Scan for the cell matching the given text and deliver its [x, y] coordinate at center. 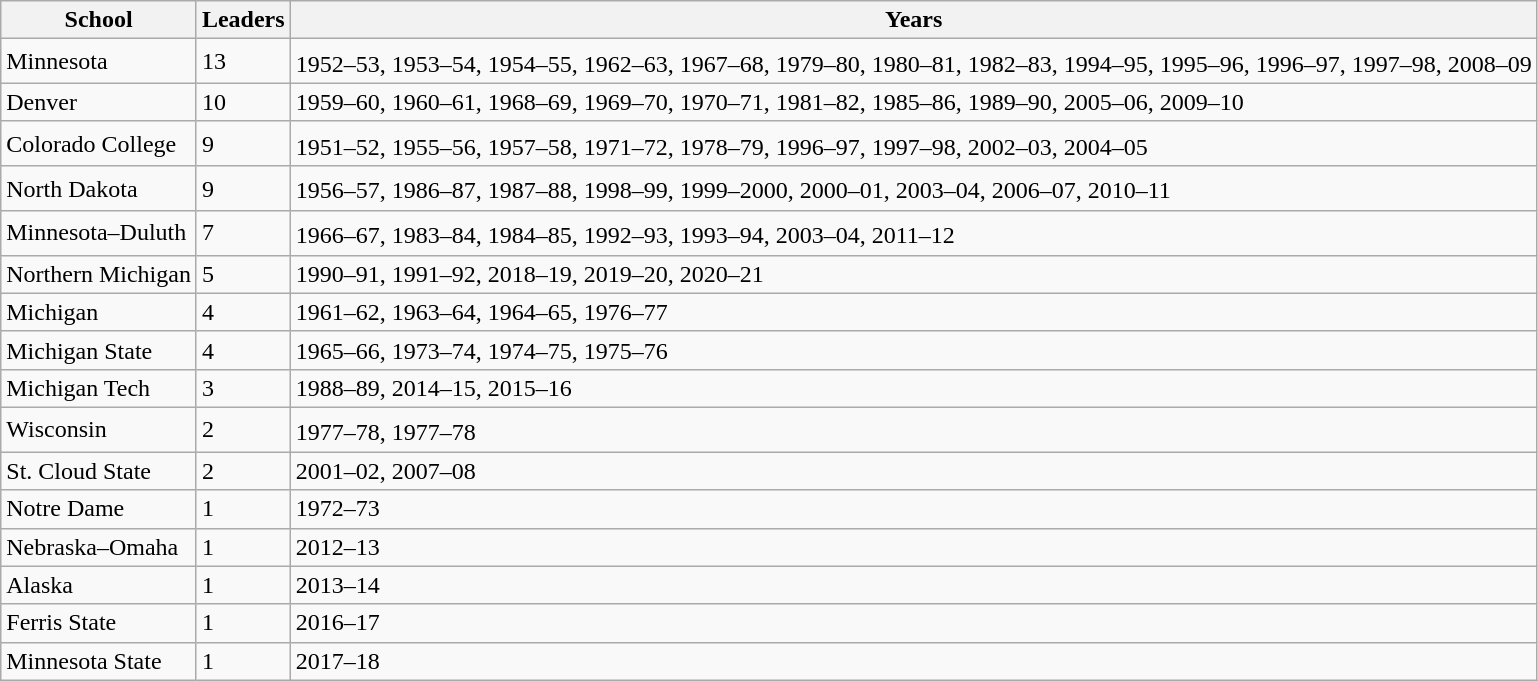
5 [243, 274]
Minnesota–Duluth [99, 234]
North Dakota [99, 188]
Michigan Tech [99, 388]
Northern Michigan [99, 274]
1972–73 [914, 509]
Notre Dame [99, 509]
2001–02, 2007–08 [914, 471]
1966–67, 1983–84, 1984–85, 1992–93, 1993–94, 2003–04, 2011–12 [914, 234]
10 [243, 102]
Wisconsin [99, 430]
Michigan State [99, 350]
Alaska [99, 585]
Minnesota [99, 62]
13 [243, 62]
1988–89, 2014–15, 2015–16 [914, 388]
2013–14 [914, 585]
1965–66, 1973–74, 1974–75, 1975–76 [914, 350]
1951–52, 1955–56, 1957–58, 1971–72, 1978–79, 1996–97, 1997–98, 2002–03, 2004–05 [914, 144]
Denver [99, 102]
1961–62, 1963–64, 1964–65, 1976–77 [914, 312]
1956–57, 1986–87, 1987–88, 1998–99, 1999–2000, 2000–01, 2003–04, 2006–07, 2010–11 [914, 188]
Leaders [243, 20]
Ferris State [99, 623]
7 [243, 234]
Michigan [99, 312]
Minnesota State [99, 661]
School [99, 20]
2016–17 [914, 623]
1990–91, 1991–92, 2018–19, 2019–20, 2020–21 [914, 274]
St. Cloud State [99, 471]
1959–60, 1960–61, 1968–69, 1969–70, 1970–71, 1981–82, 1985–86, 1989–90, 2005–06, 2009–10 [914, 102]
1952–53, 1953–54, 1954–55, 1962–63, 1967–68, 1979–80, 1980–81, 1982–83, 1994–95, 1995–96, 1996–97, 1997–98, 2008–09 [914, 62]
2012–13 [914, 547]
1977–78, 1977–78 [914, 430]
Nebraska–Omaha [99, 547]
3 [243, 388]
Colorado College [99, 144]
2017–18 [914, 661]
Years [914, 20]
